Detect which cell encompasses the target text, then output its [x, y] center coordinate. 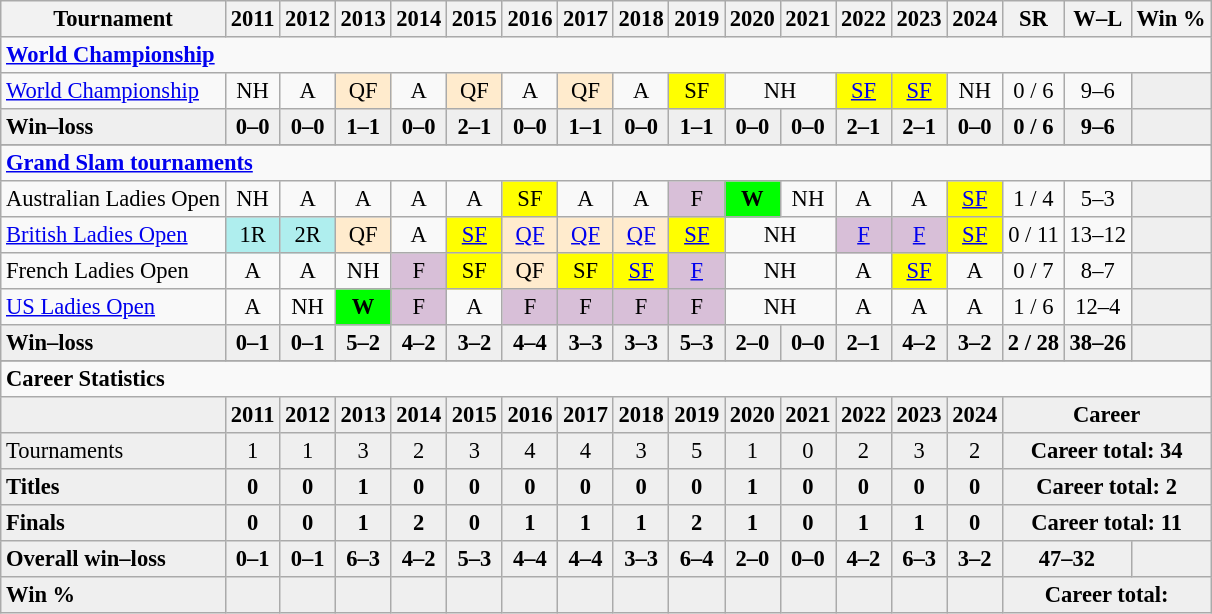
1R [252, 235]
W–L [1098, 19]
Career total: 2 [1106, 487]
1 / 6 [1033, 307]
Career [1106, 415]
Tournaments [114, 451]
Australian Ladies Open [114, 199]
SR [1033, 19]
US Ladies Open [114, 307]
2R [308, 235]
47–32 [1066, 559]
0 / 7 [1033, 271]
13–12 [1098, 235]
1 / 4 [1033, 199]
8–7 [1098, 271]
6–4 [697, 559]
5 [697, 451]
British Ladies Open [114, 235]
2 / 28 [1033, 343]
Grand Slam tournaments [606, 163]
12–4 [1098, 307]
Career total: [1106, 595]
5–2 [363, 343]
Career total: 34 [1106, 451]
Career Statistics [606, 379]
Overall win–loss [114, 559]
Career total: 11 [1106, 523]
0 / 11 [1033, 235]
38–26 [1098, 343]
Finals [114, 523]
Titles [114, 487]
Tournament [114, 19]
French Ladies Open [114, 271]
